Provide the (x, y) coordinate of the cell's center where the given text is located.  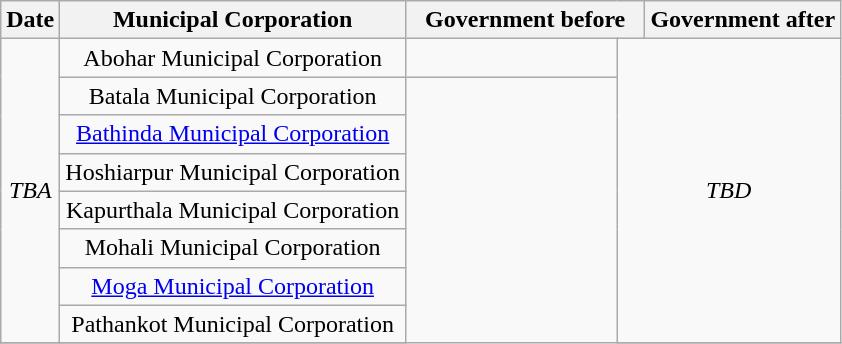
Moga Municipal Corporation (233, 286)
Abohar Municipal Corporation (233, 58)
TBD (729, 191)
Government after (743, 20)
TBA (30, 191)
Bathinda Municipal Corporation (233, 134)
Municipal Corporation (233, 20)
Government before (524, 20)
Pathankot Municipal Corporation (233, 324)
Batala Municipal Corporation (233, 96)
Hoshiarpur Municipal Corporation (233, 172)
Kapurthala Municipal Corporation (233, 210)
Date (30, 20)
Mohali Municipal Corporation (233, 248)
